Detect which cell encompasses the target text, then output its [x, y] center coordinate. 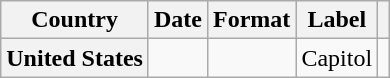
Capitol [337, 58]
Country [75, 20]
Format [252, 20]
Label [337, 20]
United States [75, 58]
Date [178, 20]
